Provide the (x, y) coordinate of the cell's center where the given text is located.  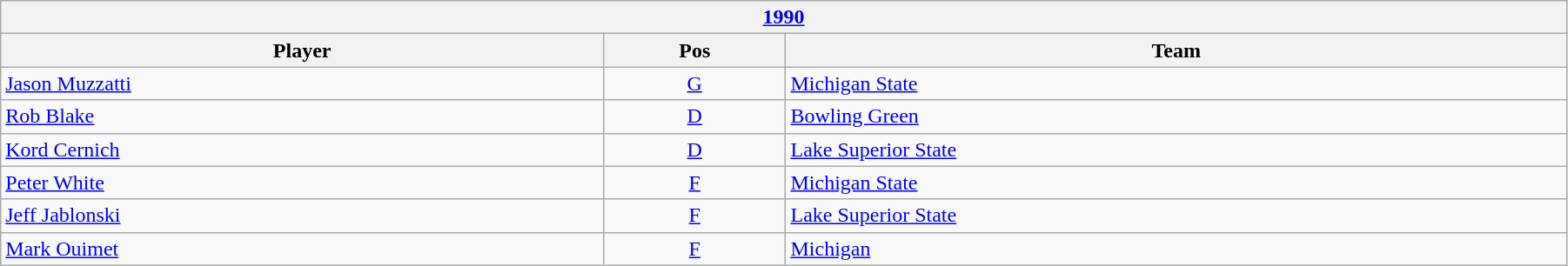
1990 (784, 17)
Mark Ouimet (303, 249)
Team (1176, 50)
Bowling Green (1176, 116)
Jason Muzzatti (303, 83)
Rob Blake (303, 116)
Pos (694, 50)
Player (303, 50)
Jeff Jablonski (303, 216)
G (694, 83)
Peter White (303, 183)
Michigan (1176, 249)
Kord Cernich (303, 150)
